Pinpoint the cell where the given text exists, returning its (X, Y) midpoint coordinate. 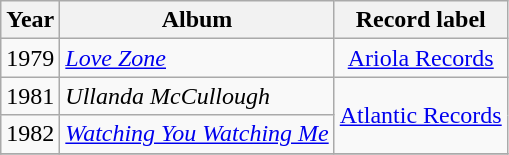
Love Zone (197, 58)
1982 (30, 134)
Record label (420, 20)
Watching You Watching Me (197, 134)
1979 (30, 58)
Album (197, 20)
Year (30, 20)
Ullanda McCullough (197, 96)
Atlantic Records (420, 115)
Ariola Records (420, 58)
1981 (30, 96)
